Identify which cell holds the provided text, then report its (x, y) central coordinate. 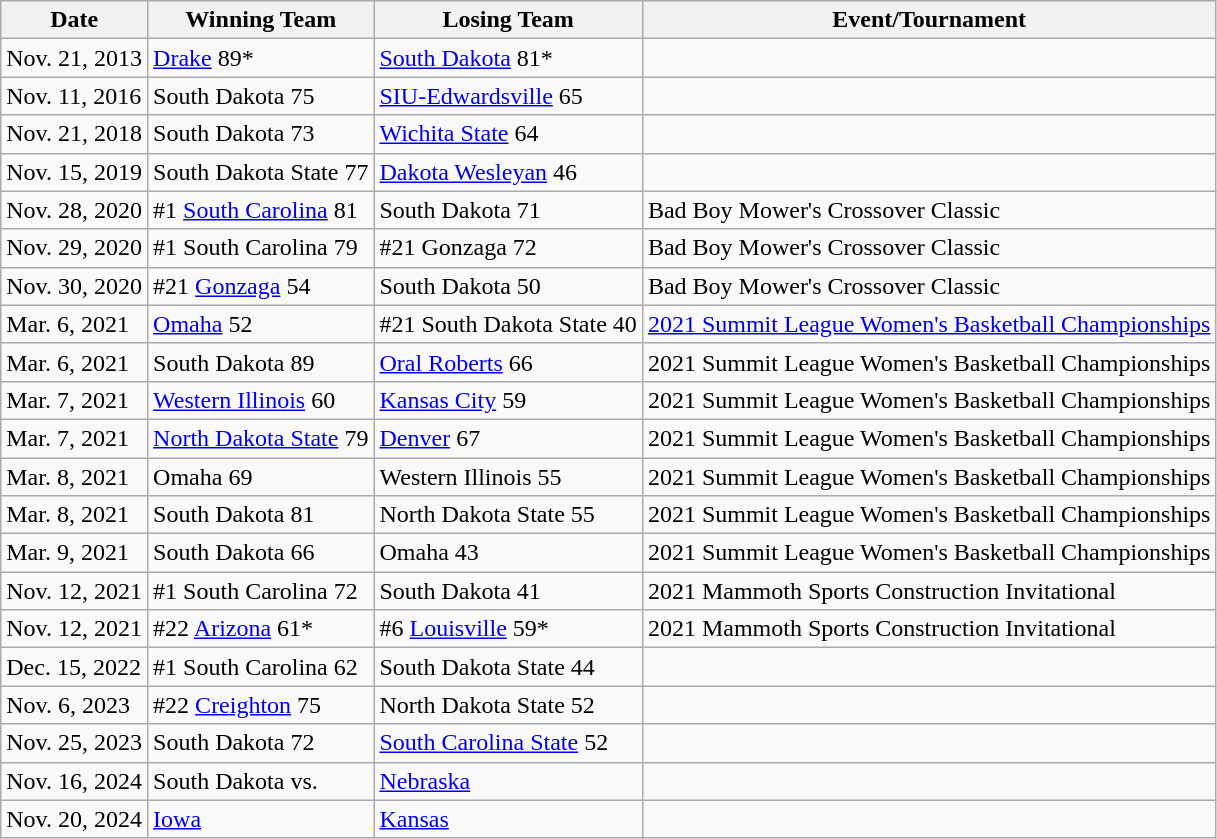
Event/Tournament (929, 20)
Nebraska (508, 781)
Nov. 21, 2018 (74, 134)
South Dakota 89 (261, 362)
Nov. 6, 2023 (74, 705)
#22 Creighton 75 (261, 705)
Kansas City 59 (508, 400)
South Dakota 71 (508, 210)
Western Illinois 60 (261, 400)
Dakota Wesleyan 46 (508, 172)
Nov. 15, 2019 (74, 172)
Nov. 20, 2024 (74, 819)
South Dakota 81 (261, 515)
South Dakota 41 (508, 591)
#1 South Carolina 62 (261, 667)
#1 South Carolina 79 (261, 248)
Nov. 25, 2023 (74, 743)
Nov. 30, 2020 (74, 286)
South Dakota State 77 (261, 172)
Kansas (508, 819)
#22 Arizona 61* (261, 629)
South Dakota 81* (508, 58)
Western Illinois 55 (508, 477)
Losing Team (508, 20)
South Dakota 73 (261, 134)
SIU-Edwardsville 65 (508, 96)
Drake 89* (261, 58)
Nov. 29, 2020 (74, 248)
South Dakota 50 (508, 286)
Denver 67 (508, 438)
South Dakota vs. (261, 781)
Iowa (261, 819)
Omaha 43 (508, 553)
#21 South Dakota State 40 (508, 324)
Omaha 52 (261, 324)
Nov. 28, 2020 (74, 210)
South Carolina State 52 (508, 743)
South Dakota 72 (261, 743)
#21 Gonzaga 72 (508, 248)
North Dakota State 55 (508, 515)
Nov. 11, 2016 (74, 96)
North Dakota State 52 (508, 705)
Wichita State 64 (508, 134)
Winning Team (261, 20)
South Dakota 66 (261, 553)
#1 South Carolina 81 (261, 210)
#6 Louisville 59* (508, 629)
Dec. 15, 2022 (74, 667)
#21 Gonzaga 54 (261, 286)
Mar. 9, 2021 (74, 553)
South Dakota 75 (261, 96)
Oral Roberts 66 (508, 362)
South Dakota State 44 (508, 667)
Nov. 21, 2013 (74, 58)
Date (74, 20)
North Dakota State 79 (261, 438)
Nov. 16, 2024 (74, 781)
Omaha 69 (261, 477)
#1 South Carolina 72 (261, 591)
